For the text-containing cell, return its midpoint in (x, y) coordinate format. 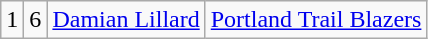
Damian Lillard (126, 20)
1 (12, 20)
Portland Trail Blazers (316, 20)
6 (36, 20)
